Pinpoint the cell where the given text exists, returning its [x, y] midpoint coordinate. 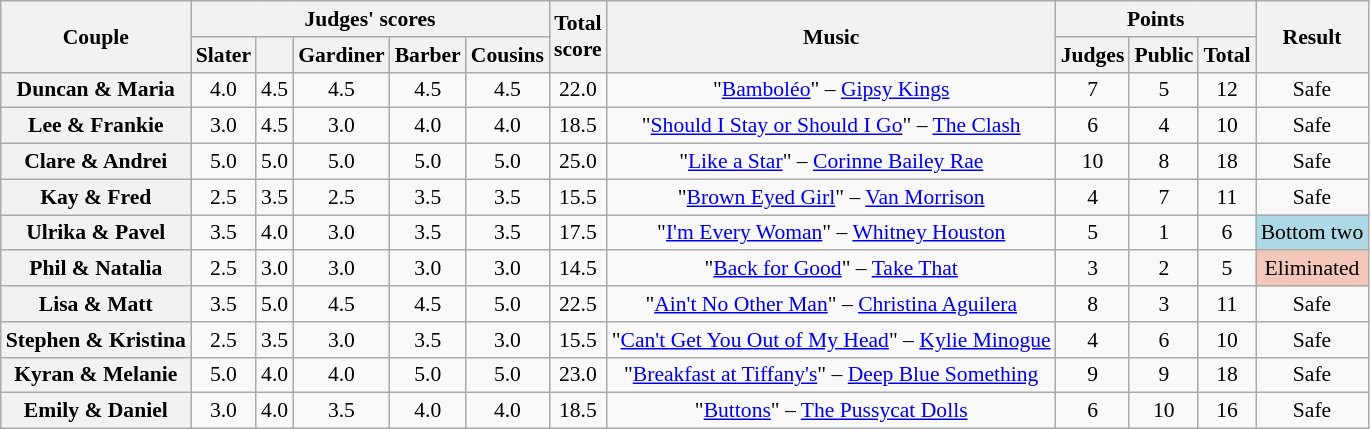
Gardiner [341, 55]
16 [1226, 411]
12 [1226, 90]
Lisa & Matt [96, 304]
Slater [224, 55]
"Back for Good" – Take That [832, 269]
25.0 [578, 162]
"I'm Every Woman" – Whitney Houston [832, 233]
Phil & Natalia [96, 269]
Eliminated [1312, 269]
Emily & Daniel [96, 411]
Total [1226, 55]
Public [1164, 55]
"Should I Stay or Should I Go" – The Clash [832, 126]
Stephen & Kristina [96, 340]
Kay & Fred [96, 197]
Couple [96, 36]
Bottom two [1312, 233]
22.0 [578, 90]
Totalscore [578, 36]
Clare & Andrei [96, 162]
17.5 [578, 233]
Cousins [508, 55]
"Breakfast at Tiffany's" – Deep Blue Something [832, 375]
"Ain't No Other Man" – Christina Aguilera [832, 304]
Result [1312, 36]
Barber [428, 55]
Kyran & Melanie [96, 375]
23.0 [578, 375]
Judges [1093, 55]
"Brown Eyed Girl" – Van Morrison [832, 197]
"Can't Get You Out of My Head" – Kylie Minogue [832, 340]
Music [832, 36]
14.5 [578, 269]
Lee & Frankie [96, 126]
2 [1164, 269]
1 [1164, 233]
"Like a Star" – Corinne Bailey Rae [832, 162]
Judges' scores [370, 19]
Points [1156, 19]
Ulrika & Pavel [96, 233]
"Buttons" – The Pussycat Dolls [832, 411]
22.5 [578, 304]
"Bamboléo" – Gipsy Kings [832, 90]
Duncan & Maria [96, 90]
